Output the (x, y) coordinate of the center of the cell containing the given text.  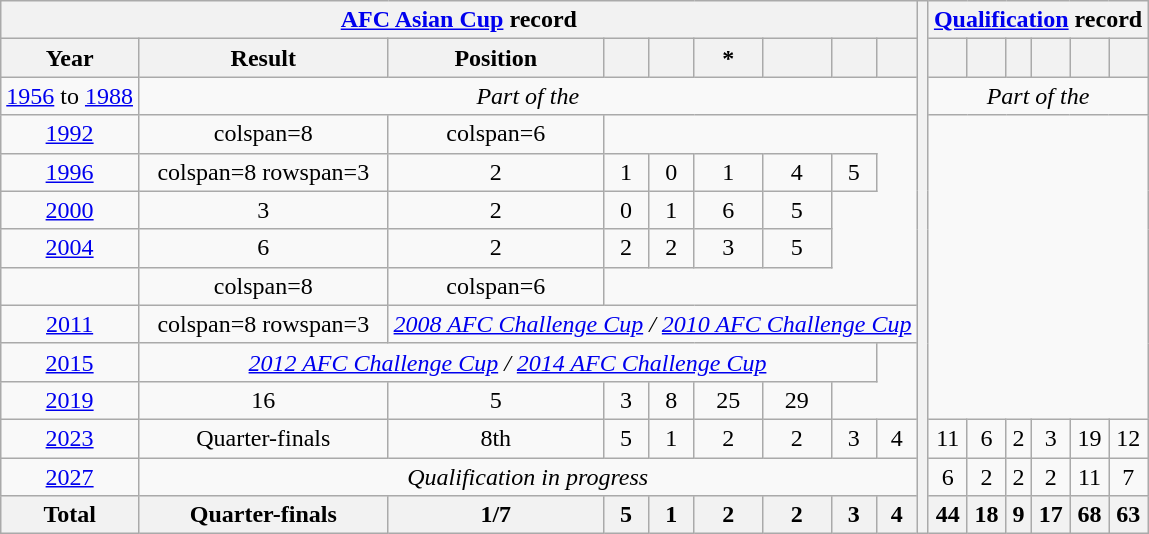
68 (1090, 515)
8 (672, 400)
17 (1050, 515)
1992 (70, 134)
7 (1128, 477)
2015 (70, 362)
Result (263, 58)
19 (1090, 438)
9 (1018, 515)
8th (496, 438)
Year (70, 58)
* (728, 58)
2019 (70, 400)
Position (496, 58)
29 (796, 400)
63 (1128, 515)
Qualification in progress (527, 477)
2023 (70, 438)
2027 (70, 477)
2012 AFC Challenge Cup / 2014 AFC Challenge Cup (507, 362)
1956 to 1988 (70, 96)
Qualification record (1038, 20)
2000 (70, 210)
25 (728, 400)
18 (986, 515)
AFC Asian Cup record (459, 20)
2011 (70, 324)
Total (70, 515)
2008 AFC Challenge Cup / 2010 AFC Challenge Cup (652, 324)
12 (1128, 438)
44 (948, 515)
1996 (70, 172)
2004 (70, 248)
16 (263, 400)
1/7 (496, 515)
